Provide the (X, Y) coordinate of the cell's center where the given text is located.  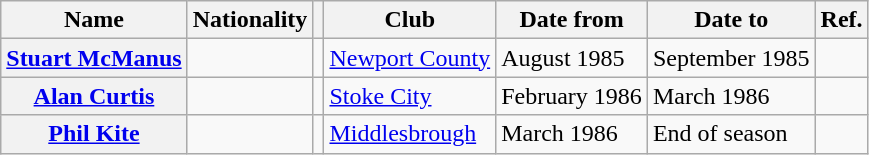
Newport County (410, 58)
Stuart McManus (94, 58)
Date from (572, 20)
Ref. (842, 20)
September 1985 (731, 58)
Date to (731, 20)
End of season (731, 134)
Stoke City (410, 96)
Alan Curtis (94, 96)
Name (94, 20)
Nationality (250, 20)
February 1986 (572, 96)
Phil Kite (94, 134)
Middlesbrough (410, 134)
Club (410, 20)
August 1985 (572, 58)
